From the cell containing the given text, extract its center point as [x, y] coordinate. 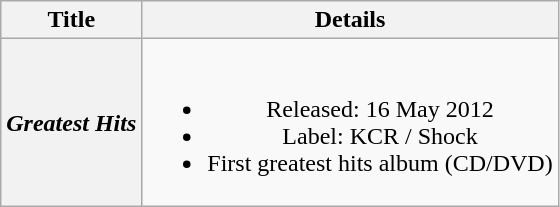
Released: 16 May 2012Label: KCR / ShockFirst greatest hits album (CD/DVD) [350, 122]
Title [72, 20]
Details [350, 20]
Greatest Hits [72, 122]
